Provide the (x, y) coordinate of the cell's center where the given text is located.  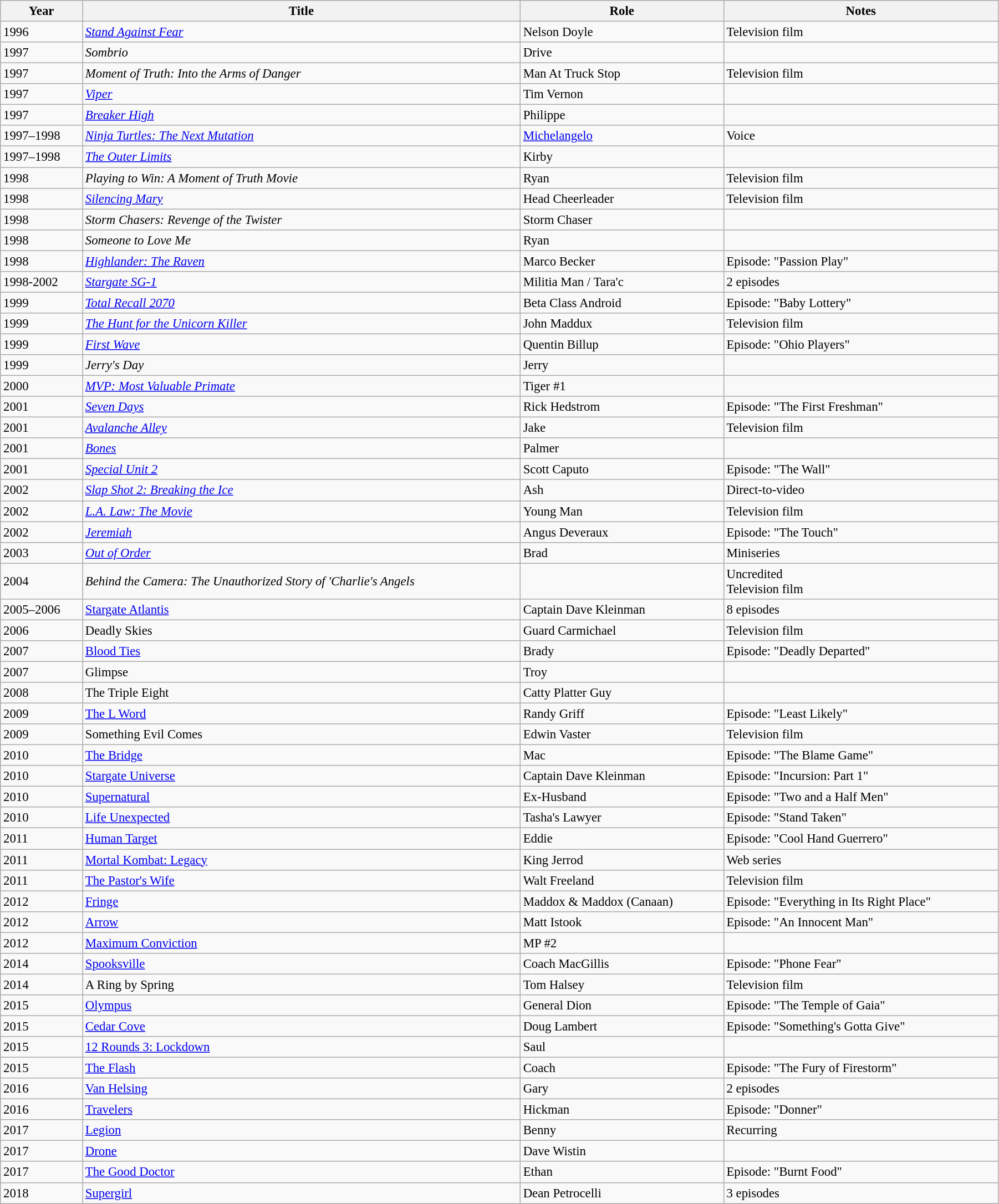
Brady (622, 651)
Notes (860, 11)
The Triple Eight (301, 693)
Supergirl (301, 1193)
Travelers (301, 1110)
Doug Lambert (622, 1026)
Episode: "Deadly Departed" (860, 651)
Out of Order (301, 553)
Episode: "Everything in Its Right Place" (860, 901)
Episode: "Two and a Half Men" (860, 797)
Rick Hedstrom (622, 407)
Angus Deveraux (622, 532)
Palmer (622, 448)
8 episodes (860, 610)
Moment of Truth: Into the Arms of Danger (301, 74)
Episode: "Least Likely" (860, 714)
King Jerrod (622, 860)
3 episodes (860, 1193)
MVP: Most Valuable Primate (301, 386)
Marco Becker (622, 261)
Bones (301, 448)
Highlander: The Raven (301, 261)
2008 (42, 693)
Young Man (622, 511)
L.A. Law: The Movie (301, 511)
Someone to Love Me (301, 240)
Episode: "The Blame Game" (860, 756)
Militia Man / Tara'c (622, 282)
Something Evil Comes (301, 734)
2004 (42, 581)
Ash (622, 491)
Kirby (622, 157)
Total Recall 2070 (301, 303)
Tasha's Lawyer (622, 818)
Episode: "Passion Play" (860, 261)
The L Word (301, 714)
Playing to Win: A Moment of Truth Movie (301, 178)
Voice (860, 136)
12 Rounds 3: Lockdown (301, 1047)
Coach MacGillis (622, 964)
Recurring (860, 1130)
Walt Freeland (622, 880)
Episode: "Cool Hand Guerrero" (860, 839)
Episode: "The First Freshman" (860, 407)
General Dion (622, 1006)
Fringe (301, 901)
Quentin Billup (622, 344)
Drone (301, 1151)
Seven Days (301, 407)
First Wave (301, 344)
Miniseries (860, 553)
Web series (860, 860)
Tiger #1 (622, 386)
Catty Platter Guy (622, 693)
Viper (301, 94)
Guard Carmichael (622, 630)
MP #2 (622, 943)
UncreditedTelevision film (860, 581)
1998-2002 (42, 282)
Jerry (622, 365)
Jeremiah (301, 532)
Coach (622, 1068)
The Hunt for the Unicorn Killer (301, 324)
Year (42, 11)
Episode: "An Innocent Man" (860, 922)
Episode: "The Temple of Gaia" (860, 1006)
1996 (42, 32)
Episode: "Ohio Players" (860, 344)
Ethan (622, 1172)
The Outer Limits (301, 157)
Episode: "Phone Fear" (860, 964)
2005–2006 (42, 610)
Cedar Cove (301, 1026)
Troy (622, 672)
Episode: "The Touch" (860, 532)
Benny (622, 1130)
Drive (622, 53)
Episode: "Burnt Food" (860, 1172)
Human Target (301, 839)
Episode: "Stand Taken" (860, 818)
A Ring by Spring (301, 984)
Silencing Mary (301, 198)
Avalanche Alley (301, 428)
Brad (622, 553)
John Maddux (622, 324)
2000 (42, 386)
2006 (42, 630)
Hickman (622, 1110)
Dave Wistin (622, 1151)
Edwin Vaster (622, 734)
Storm Chasers: Revenge of the Twister (301, 220)
Deadly Skies (301, 630)
Gary (622, 1089)
Role (622, 11)
Ninja Turtles: The Next Mutation (301, 136)
Breaker High (301, 115)
Glimpse (301, 672)
Episode: "Donner" (860, 1110)
The Pastor's Wife (301, 880)
Maddox & Maddox (Canaan) (622, 901)
Supernatural (301, 797)
Man At Truck Stop (622, 74)
The Flash (301, 1068)
Tim Vernon (622, 94)
Legion (301, 1130)
Title (301, 11)
Jake (622, 428)
Episode: "The Fury of Firestorm" (860, 1068)
Mac (622, 756)
Dean Petrocelli (622, 1193)
Episode: "Baby Lottery" (860, 303)
Storm Chaser (622, 220)
Stand Against Fear (301, 32)
Episode: "Incursion: Part 1" (860, 776)
Nelson Doyle (622, 32)
Sombrio (301, 53)
Matt Istook (622, 922)
2018 (42, 1193)
2003 (42, 553)
Spooksville (301, 964)
Maximum Conviction (301, 943)
The Good Doctor (301, 1172)
Stargate Universe (301, 776)
Episode: "The Wall" (860, 470)
Scott Caputo (622, 470)
Randy Griff (622, 714)
Arrow (301, 922)
Stargate Atlantis (301, 610)
Ex-Husband (622, 797)
Michelangelo (622, 136)
Jerry's Day (301, 365)
Life Unexpected (301, 818)
Saul (622, 1047)
Philippe (622, 115)
Stargate SG-1 (301, 282)
Special Unit 2 (301, 470)
Blood Ties (301, 651)
Mortal Kombat: Legacy (301, 860)
Behind the Camera: The Unauthorized Story of 'Charlie's Angels (301, 581)
Van Helsing (301, 1089)
Slap Shot 2: Breaking the Ice (301, 491)
Beta Class Android (622, 303)
Olympus (301, 1006)
Direct-to-video (860, 491)
Head Cheerleader (622, 198)
The Bridge (301, 756)
Eddie (622, 839)
Episode: "Something's Gotta Give" (860, 1026)
Tom Halsey (622, 984)
